Provide the (X, Y) coordinate of the cell's center where the given text is located.  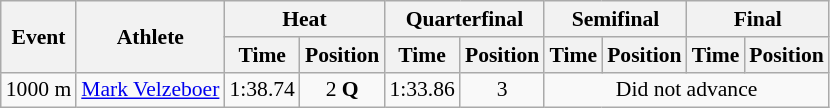
2 Q (342, 90)
Did not advance (686, 90)
1000 m (38, 90)
Heat (304, 19)
Mark Velzeboer (150, 90)
Quarterfinal (464, 19)
Semifinal (615, 19)
1:33.86 (422, 90)
Event (38, 36)
1:38.74 (262, 90)
Final (758, 19)
3 (502, 90)
Athlete (150, 36)
